Scan for the cell matching the given text and deliver its (x, y) coordinate at center. 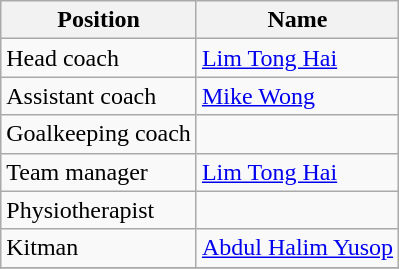
Name (297, 20)
Physiotherapist (99, 210)
Assistant coach (99, 96)
Abdul Halim Yusop (297, 248)
Kitman (99, 248)
Mike Wong (297, 96)
Head coach (99, 58)
Position (99, 20)
Team manager (99, 172)
Goalkeeping coach (99, 134)
